Detect which cell encompasses the target text, then output its (X, Y) center coordinate. 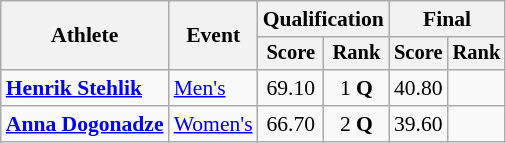
Women's (214, 124)
2 Q (356, 124)
Final (447, 19)
69.10 (291, 88)
40.80 (418, 88)
66.70 (291, 124)
Henrik Stehlik (85, 88)
39.60 (418, 124)
1 Q (356, 88)
Men's (214, 88)
Anna Dogonadze (85, 124)
Qualification (324, 19)
Athlete (85, 36)
Event (214, 36)
